Scan for the cell matching the given text and deliver its (x, y) coordinate at center. 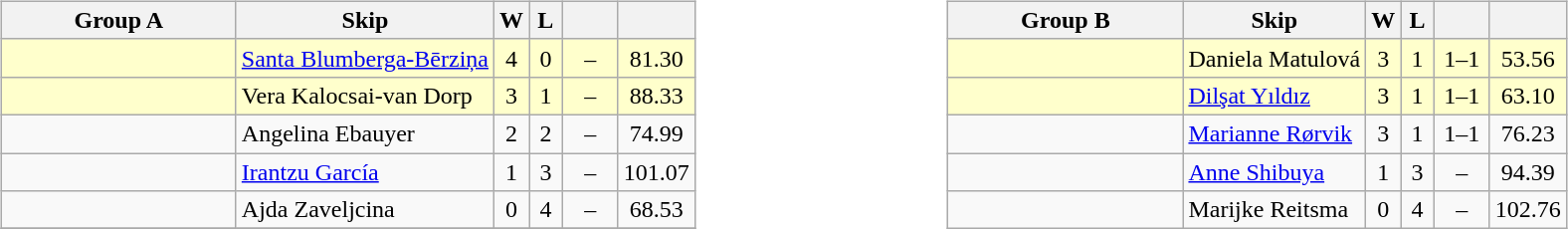
Angelina Ebauyer (364, 133)
Santa Blumberga-Bērziņa (364, 58)
Anne Shibuya (1274, 172)
Marianne Rørvik (1274, 133)
88.33 (657, 96)
Vera Kalocsai-van Dorp (364, 96)
Group A (118, 20)
74.99 (657, 133)
53.56 (1528, 58)
101.07 (657, 172)
Marijke Reitsma (1274, 210)
102.76 (1528, 210)
Group B (1066, 20)
Daniela Matulová (1274, 58)
Ajda Zaveljcina (364, 210)
76.23 (1528, 133)
Dilşat Yıldız (1274, 96)
Irantzu García (364, 172)
81.30 (657, 58)
68.53 (657, 210)
94.39 (1528, 172)
63.10 (1528, 96)
